Capture the cell that displays the provided text and extract its [X, Y] central coordinate. 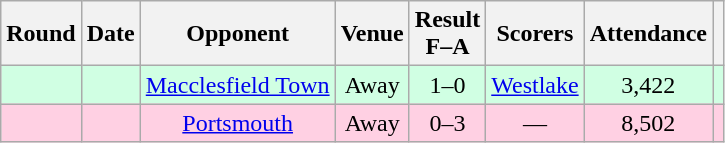
Scorers [535, 34]
Westlake [535, 85]
Round [41, 34]
8,502 [648, 123]
1–0 [447, 85]
Venue [372, 34]
Macclesfield Town [238, 85]
Attendance [648, 34]
— [535, 123]
Date [110, 34]
Portsmouth [238, 123]
Opponent [238, 34]
0–3 [447, 123]
ResultF–A [447, 34]
3,422 [648, 85]
